Find where the given text appears and provide that cell's center as [x, y] coordinate. 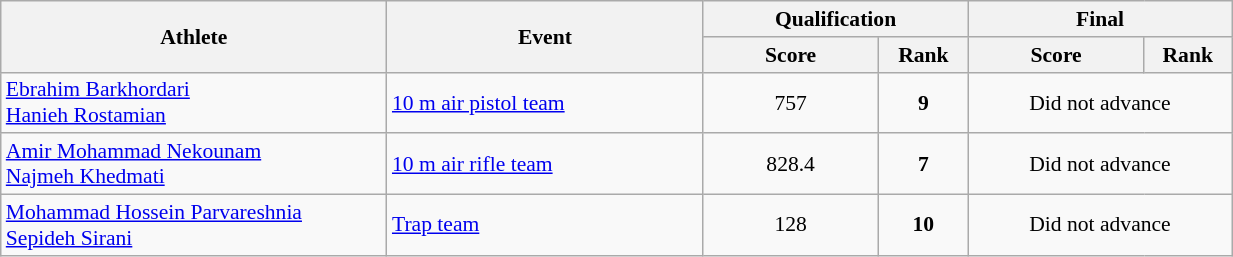
828.4 [791, 164]
9 [923, 102]
128 [791, 226]
Amir Mohammad NekounamNajmeh Khedmati [194, 164]
Trap team [545, 226]
Ebrahim BarkhordariHanieh Rostamian [194, 102]
Athlete [194, 36]
7 [923, 164]
Mohammad Hossein ParvareshniaSepideh Sirani [194, 226]
Event [545, 36]
Qualification [836, 19]
Final [1100, 19]
757 [791, 102]
10 m air rifle team [545, 164]
10 m air pistol team [545, 102]
10 [923, 226]
